Provide the (X, Y) coordinate of the cell's center where the given text is located.  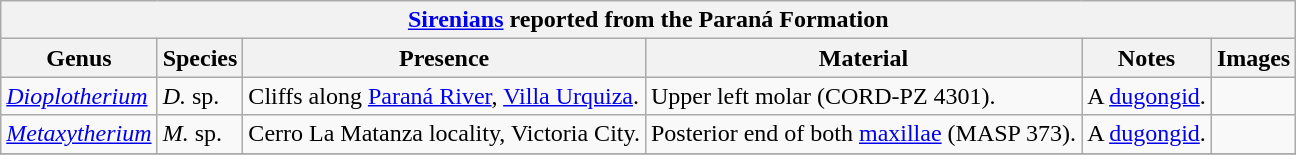
Posterior end of both maxillae (MASP 373). (863, 134)
Dioplotherium (79, 96)
Species (200, 58)
M. sp. (200, 134)
Genus (79, 58)
Cliffs along Paraná River, Villa Urquiza. (444, 96)
Material (863, 58)
Images (1253, 58)
Upper left molar (CORD-PZ 4301). (863, 96)
Presence (444, 58)
Notes (1147, 58)
D. sp. (200, 96)
Metaxytherium (79, 134)
Sirenians reported from the Paraná Formation (648, 20)
Cerro La Matanza locality, Victoria City. (444, 134)
